Output the [X, Y] coordinate of the center of the cell containing the given text.  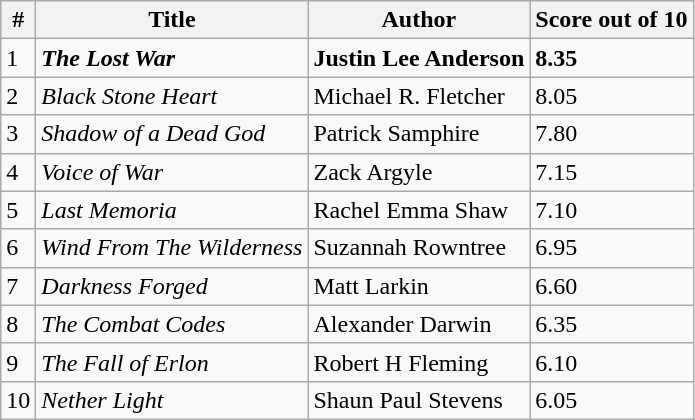
10 [18, 400]
8.35 [612, 58]
1 [18, 58]
8 [18, 324]
4 [18, 172]
Voice of War [172, 172]
Black Stone Heart [172, 96]
Author [419, 20]
Suzannah Rowntree [419, 248]
Alexander Darwin [419, 324]
Wind From The Wilderness [172, 248]
Score out of 10 [612, 20]
2 [18, 96]
7 [18, 286]
7.80 [612, 134]
6.35 [612, 324]
Darkness Forged [172, 286]
5 [18, 210]
Justin Lee Anderson [419, 58]
7.10 [612, 210]
# [18, 20]
6.95 [612, 248]
6 [18, 248]
Title [172, 20]
The Combat Codes [172, 324]
Zack Argyle [419, 172]
6.05 [612, 400]
Nether Light [172, 400]
Robert H Fleming [419, 362]
3 [18, 134]
The Lost War [172, 58]
Rachel Emma Shaw [419, 210]
Shadow of a Dead God [172, 134]
9 [18, 362]
Michael R. Fletcher [419, 96]
6.10 [612, 362]
6.60 [612, 286]
Patrick Samphire [419, 134]
Shaun Paul Stevens [419, 400]
The Fall of Erlon [172, 362]
8.05 [612, 96]
Matt Larkin [419, 286]
7.15 [612, 172]
Last Memoria [172, 210]
